Capture the cell that displays the provided text and extract its [X, Y] central coordinate. 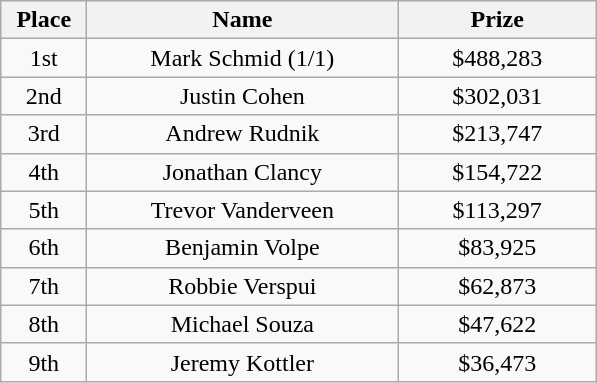
6th [44, 248]
1st [44, 58]
$83,925 [498, 248]
Andrew Rudnik [242, 134]
$47,622 [498, 324]
$488,283 [498, 58]
Name [242, 20]
$36,473 [498, 362]
Mark Schmid (1/1) [242, 58]
$213,747 [498, 134]
$113,297 [498, 210]
Jonathan Clancy [242, 172]
$302,031 [498, 96]
4th [44, 172]
7th [44, 286]
$62,873 [498, 286]
Prize [498, 20]
2nd [44, 96]
Benjamin Volpe [242, 248]
Michael Souza [242, 324]
Robbie Verspui [242, 286]
Justin Cohen [242, 96]
Place [44, 20]
3rd [44, 134]
8th [44, 324]
$154,722 [498, 172]
Jeremy Kottler [242, 362]
5th [44, 210]
Trevor Vanderveen [242, 210]
9th [44, 362]
